Provide the [x, y] coordinate of the cell's center where the given text is located.  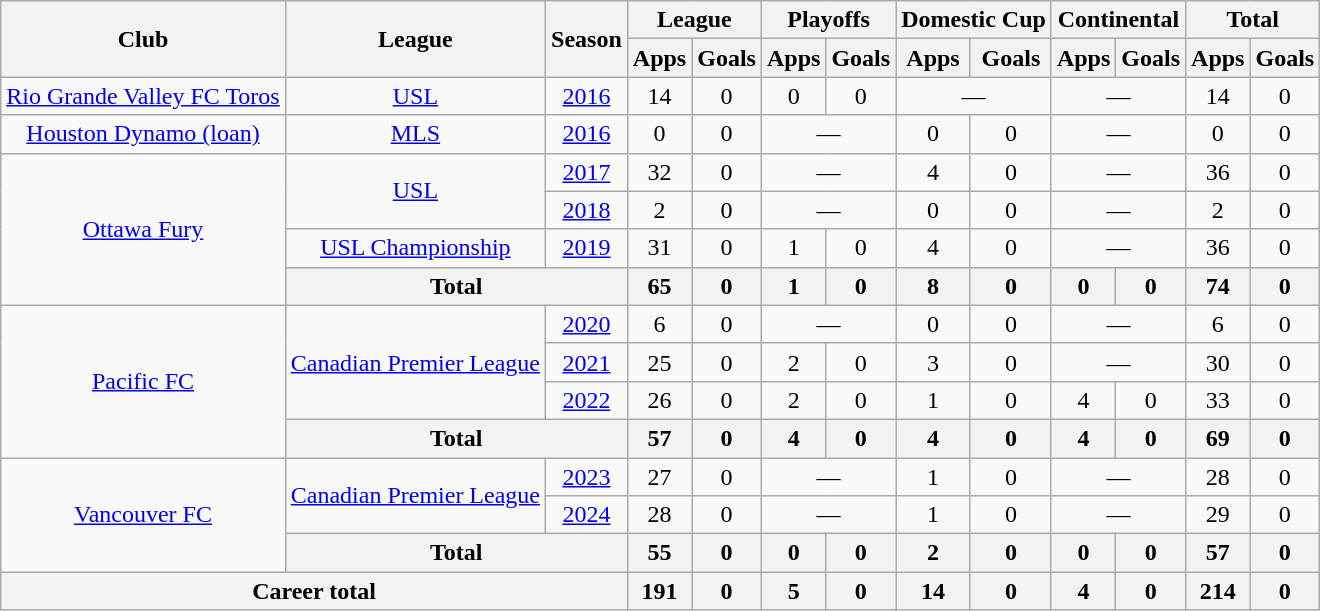
Vancouver FC [143, 515]
Career total [314, 591]
191 [659, 591]
2018 [587, 210]
2020 [587, 324]
2021 [587, 362]
USL Championship [415, 248]
2023 [587, 477]
2022 [587, 400]
Season [587, 39]
29 [1218, 515]
32 [659, 172]
74 [1218, 286]
Domestic Cup [974, 20]
Continental [1118, 20]
Playoffs [828, 20]
8 [934, 286]
MLS [415, 134]
27 [659, 477]
69 [1218, 438]
55 [659, 553]
31 [659, 248]
5 [793, 591]
26 [659, 400]
Pacific FC [143, 381]
214 [1218, 591]
3 [934, 362]
2024 [587, 515]
Rio Grande Valley FC Toros [143, 96]
Houston Dynamo (loan) [143, 134]
25 [659, 362]
33 [1218, 400]
Club [143, 39]
65 [659, 286]
Ottawa Fury [143, 229]
2019 [587, 248]
2017 [587, 172]
30 [1218, 362]
